Provide the [x, y] coordinate of the cell's center where the given text is located.  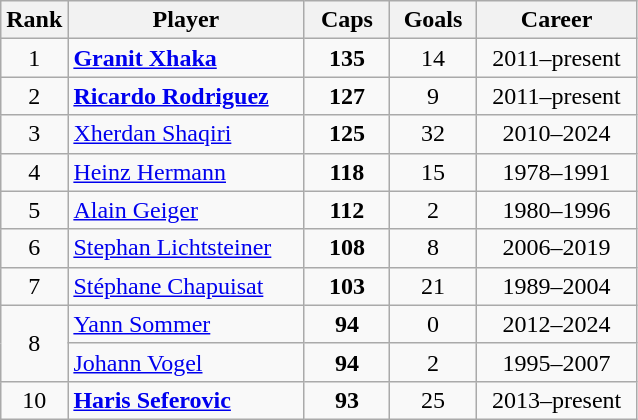
9 [433, 96]
112 [347, 210]
7 [34, 286]
0 [433, 324]
Johann Vogel [186, 362]
6 [34, 248]
1978–1991 [556, 172]
Player [186, 20]
14 [433, 58]
4 [34, 172]
Xherdan Shaqiri [186, 134]
25 [433, 400]
103 [347, 286]
10 [34, 400]
1 [34, 58]
1995–2007 [556, 362]
Ricardo Rodriguez [186, 96]
Heinz Hermann [186, 172]
1989–2004 [556, 286]
5 [34, 210]
127 [347, 96]
135 [347, 58]
Caps [347, 20]
2006–2019 [556, 248]
Haris Seferovic [186, 400]
118 [347, 172]
Career [556, 20]
32 [433, 134]
15 [433, 172]
2012–2024 [556, 324]
Granit Xhaka [186, 58]
3 [34, 134]
1980–1996 [556, 210]
2010–2024 [556, 134]
21 [433, 286]
125 [347, 134]
108 [347, 248]
Stéphane Chapuisat [186, 286]
Goals [433, 20]
2013–present [556, 400]
Rank [34, 20]
Yann Sommer [186, 324]
Stephan Lichtsteiner [186, 248]
93 [347, 400]
Alain Geiger [186, 210]
